Find where the given text appears and provide that cell's center as (X, Y) coordinate. 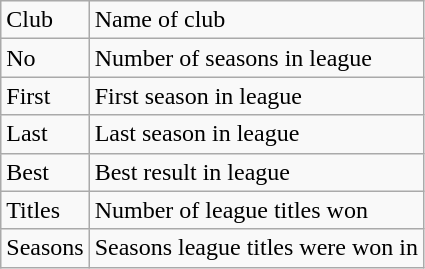
Best result in league (256, 172)
Name of club (256, 20)
Club (45, 20)
Last (45, 134)
No (45, 58)
Titles (45, 210)
First (45, 96)
Seasons (45, 248)
Number of seasons in league (256, 58)
Seasons league titles were won in (256, 248)
Number of league titles won (256, 210)
Best (45, 172)
First season in league (256, 96)
Last season in league (256, 134)
